Return [x, y] of the center of cell containing provided text 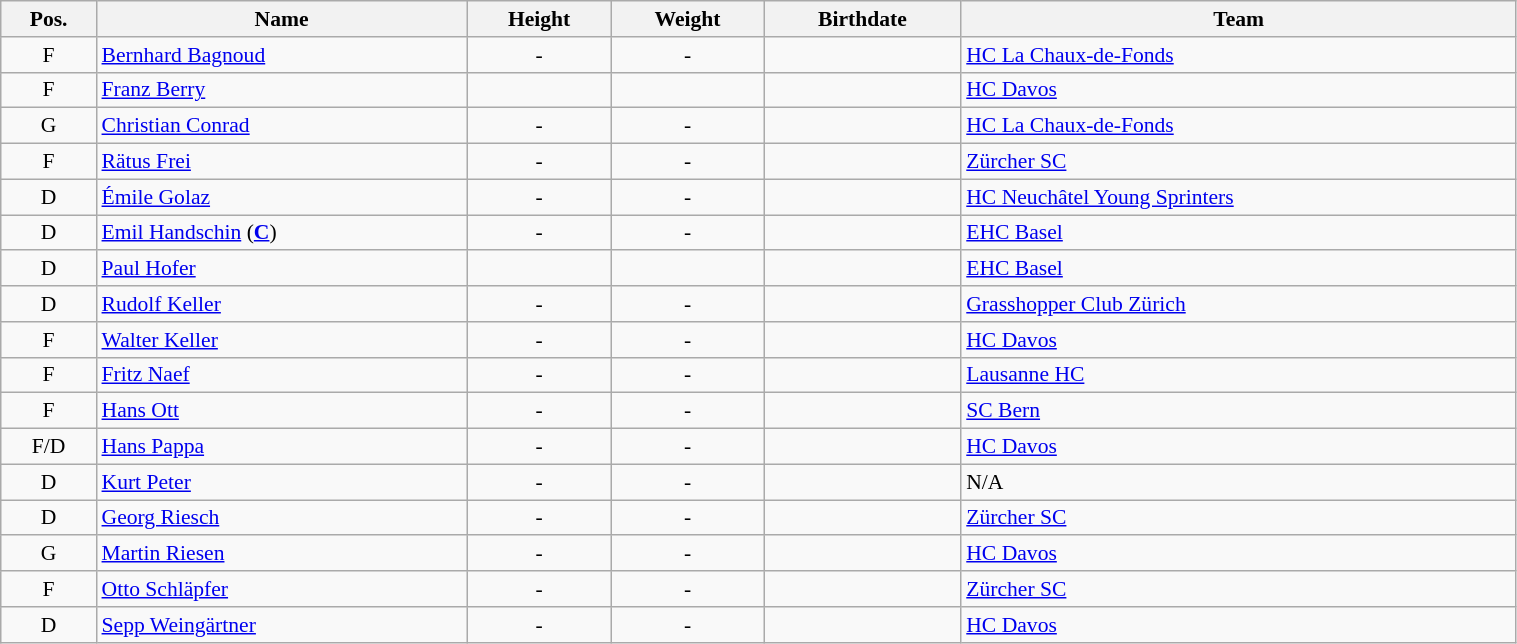
Emil Handschin (C) [281, 233]
Martin Riesen [281, 554]
Lausanne HC [1238, 375]
Paul Hofer [281, 269]
Franz Berry [281, 90]
Rudolf Keller [281, 304]
SC Bern [1238, 411]
Bernhard Bagnoud [281, 55]
N/A [1238, 482]
Christian Conrad [281, 126]
Height [540, 19]
Georg Riesch [281, 518]
Hans Ott [281, 411]
Birthdate [863, 19]
Walter Keller [281, 340]
Pos. [49, 19]
Rätus Frei [281, 162]
Weight [688, 19]
Team [1238, 19]
Hans Pappa [281, 447]
Fritz Naef [281, 375]
F/D [49, 447]
Kurt Peter [281, 482]
Grasshopper Club Zürich [1238, 304]
Otto Schläpfer [281, 589]
HC Neuchâtel Young Sprinters [1238, 197]
Émile Golaz [281, 197]
Sepp Weingärtner [281, 625]
Name [281, 19]
